Detect which cell encompasses the target text, then output its (x, y) center coordinate. 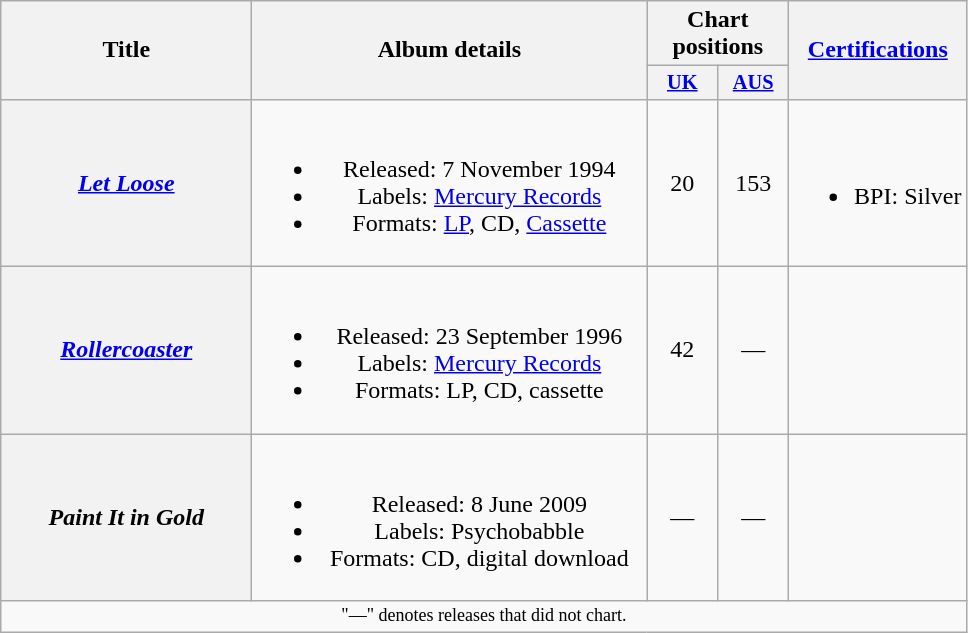
42 (682, 350)
Chart positions (718, 34)
Rollercoaster (126, 350)
BPI: Silver (878, 182)
20 (682, 182)
Let Loose (126, 182)
Certifications (878, 50)
Released: 23 September 1996Labels: Mercury RecordsFormats: LP, CD, cassette (450, 350)
Released: 8 June 2009Labels: PsychobabbleFormats: CD, digital download (450, 518)
Paint It in Gold (126, 518)
Released: 7 November 1994Labels: Mercury RecordsFormats: LP, CD, Cassette (450, 182)
Album details (450, 50)
Title (126, 50)
153 (754, 182)
UK (682, 83)
AUS (754, 83)
"—" denotes releases that did not chart. (484, 616)
